Provide the [x, y] coordinate of the cell's center where the given text is located.  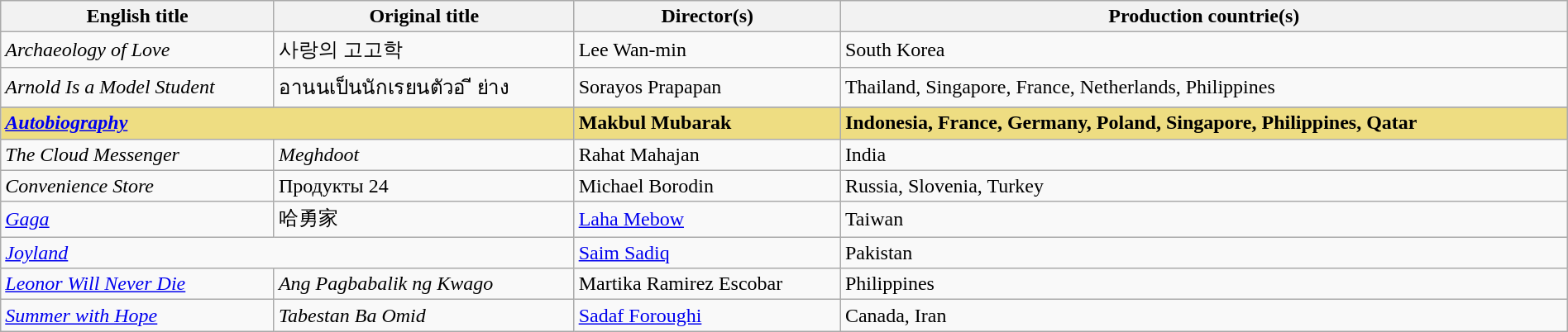
Michael Borodin [707, 186]
Gaga [137, 220]
Продукты 24 [423, 186]
Laha Mebow [707, 220]
Arnold Is a Model Student [137, 88]
Canada, Iran [1204, 315]
Production countrie(s) [1204, 17]
Thailand, Singapore, France, Netherlands, Philippines [1204, 88]
Taiwan [1204, 220]
Ang Pagbabalik ng Kwago [423, 284]
Tabestan Ba Omid [423, 315]
Saim Sadiq [707, 253]
Convenience Store [137, 186]
Rahat Mahajan [707, 154]
Summer with Hope [137, 315]
Leonor Will Never Die [137, 284]
哈勇家 [423, 220]
The Cloud Messenger [137, 154]
사랑의 고고학 [423, 50]
Archaeology of Love [137, 50]
South Korea [1204, 50]
Sorayos Prapapan [707, 88]
India [1204, 154]
Sadaf Foroughi [707, 315]
Philippines [1204, 284]
Lee Wan-min [707, 50]
Autobiography [288, 123]
Makbul Mubarak [707, 123]
English title [137, 17]
Indonesia, France, Germany, Poland, Singapore, Philippines, Qatar [1204, 123]
Joyland [288, 253]
Director(s) [707, 17]
Martika Ramirez Escobar [707, 284]
Pakistan [1204, 253]
Meghdoot [423, 154]
Russia, Slovenia, Turkey [1204, 186]
อานนเป็นนักเรยนตัวอ ี ย่าง [423, 88]
Original title [423, 17]
